Pinpoint the cell where the given text exists, returning its (X, Y) midpoint coordinate. 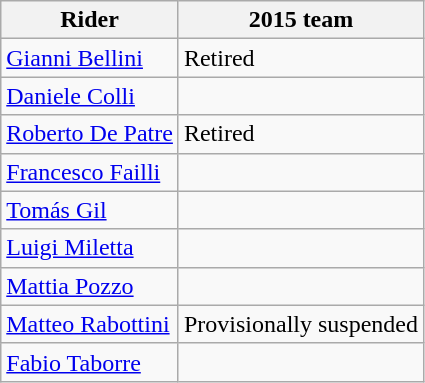
Luigi Miletta (90, 248)
Mattia Pozzo (90, 286)
Tomás Gil (90, 210)
Rider (90, 20)
Daniele Colli (90, 96)
Roberto De Patre (90, 134)
Matteo Rabottini (90, 324)
Francesco Failli (90, 172)
2015 team (300, 20)
Gianni Bellini (90, 58)
Fabio Taborre (90, 362)
Provisionally suspended (300, 324)
